Provide the [X, Y] coordinate of the cell's center where the given text is located.  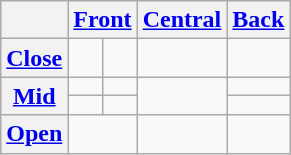
Front [102, 20]
Back [258, 20]
Open [34, 134]
Close [34, 58]
Mid [34, 96]
Central [182, 20]
